Pinpoint the cell where the given text exists, returning its [x, y] midpoint coordinate. 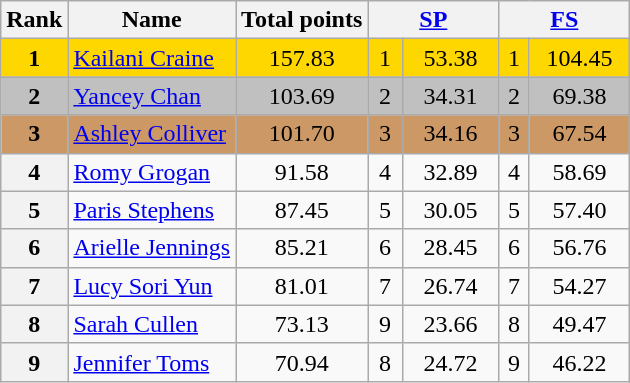
54.27 [580, 286]
85.21 [302, 248]
FS [564, 20]
70.94 [302, 362]
53.38 [450, 58]
Sarah Cullen [152, 324]
46.22 [580, 362]
Paris Stephens [152, 210]
73.13 [302, 324]
87.45 [302, 210]
Total points [302, 20]
58.69 [580, 172]
67.54 [580, 134]
24.72 [450, 362]
91.58 [302, 172]
Name [152, 20]
Lucy Sori Yun [152, 286]
103.69 [302, 96]
32.89 [450, 172]
Yancey Chan [152, 96]
34.31 [450, 96]
30.05 [450, 210]
Ashley Colliver [152, 134]
104.45 [580, 58]
81.01 [302, 286]
Jennifer Toms [152, 362]
Romy Grogan [152, 172]
101.70 [302, 134]
Arielle Jennings [152, 248]
49.47 [580, 324]
Kailani Craine [152, 58]
23.66 [450, 324]
69.38 [580, 96]
57.40 [580, 210]
56.76 [580, 248]
Rank [34, 20]
28.45 [450, 248]
26.74 [450, 286]
34.16 [450, 134]
SP [434, 20]
157.83 [302, 58]
